Detect which cell encompasses the target text, then output its (x, y) center coordinate. 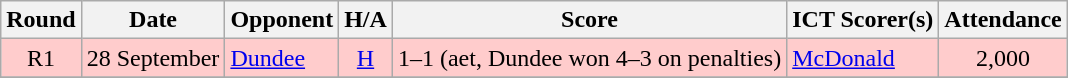
2,000 (1003, 58)
Opponent (282, 20)
Round (41, 20)
1–1 (aet, Dundee won 4–3 on penalties) (589, 58)
H (366, 58)
Score (589, 20)
28 September (153, 58)
Date (153, 20)
R1 (41, 58)
ICT Scorer(s) (863, 20)
Attendance (1003, 20)
McDonald (863, 58)
Dundee (282, 58)
H/A (366, 20)
